Identify which cell holds the provided text, then report its [x, y] central coordinate. 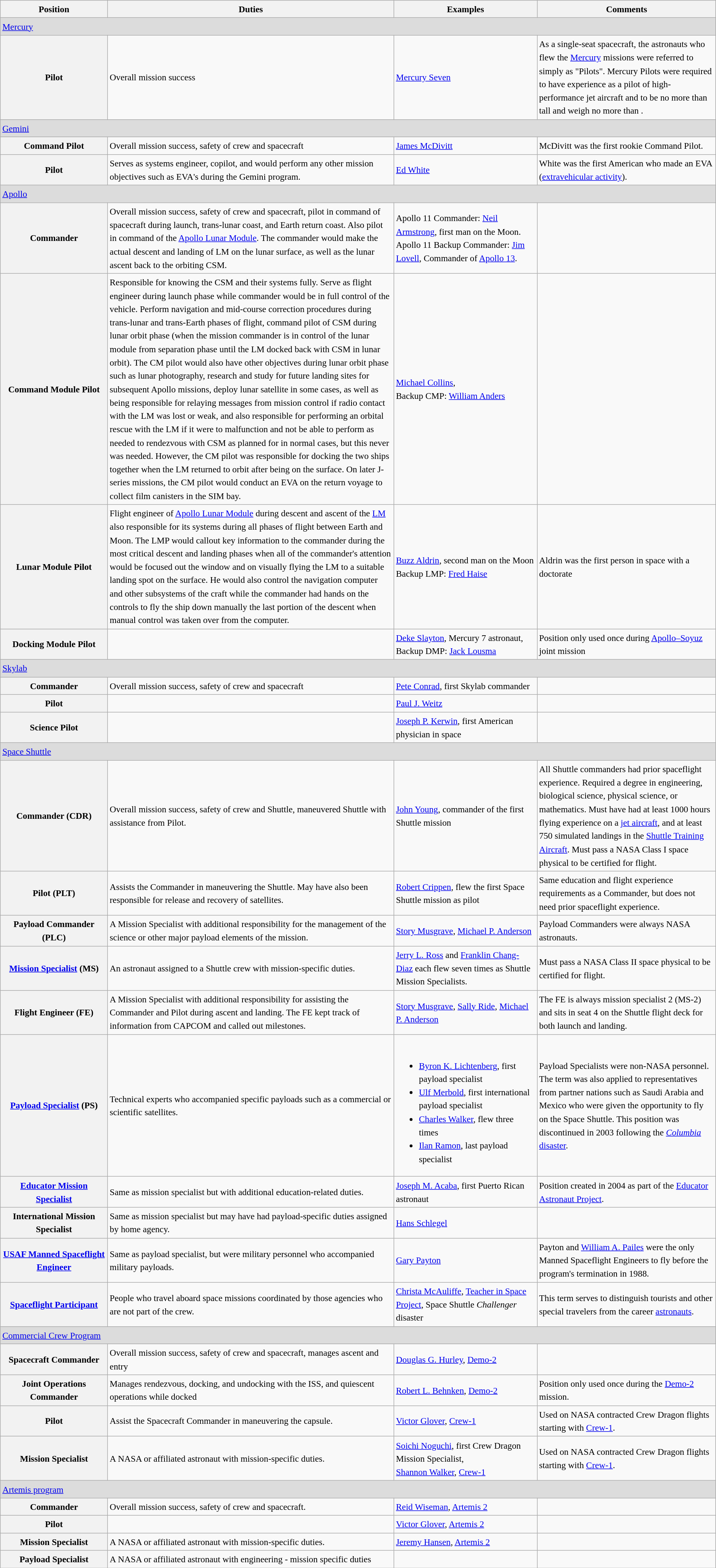
Gemini [358, 128]
Commercial Crew Program [358, 1335]
Payload Specialist [54, 1559]
Serves as systems engineer, copilot, and would perform any other mission objectives such as EVA's during the Gemini program. [251, 170]
Hans Schlegel [465, 1222]
Command Pilot [54, 145]
Mission Specialist (MS) [54, 968]
This term serves to distinguish tourists and other special travelers from the career astronauts. [626, 1304]
Same as payload specialist, but were military personnel who accompanied military payloads. [251, 1260]
Examples [465, 9]
Victor Glover, Artemis 2 [465, 1524]
Command Module Pilot [54, 389]
Michael Collins,Backup CMP: William Anders [465, 389]
Overall mission success, safety of crew and spacecraft, manages ascent and entry [251, 1359]
Commander (CDR) [54, 815]
Must pass a NASA Class II space physical to be certified for flight. [626, 968]
Story Musgrave, Sally Ride, Michael P. Anderson [465, 1012]
Mercury Seven [465, 77]
Flight Engineer (FE) [54, 1012]
McDivitt was the first rookie Command Pilot. [626, 145]
Assist the Spacecraft Commander in maneuvering the capsule. [251, 1421]
Position [54, 9]
International Mission Specialist [54, 1222]
Buzz Aldrin, second man on the MoonBackup LMP: Fred Haise [465, 567]
James McDivitt [465, 145]
Same education and flight experience requirements as a Commander, but does not need prior spaceflight experience. [626, 893]
Reid Wiseman, Artemis 2 [465, 1507]
Pilot (PLT) [54, 893]
Artemis program [358, 1489]
Apollo [358, 194]
Paul J. Weitz [465, 703]
A Mission Specialist with additional responsibility for the management of the science or other major payload elements of the mission. [251, 931]
Duties [251, 9]
Gary Payton [465, 1260]
Technical experts who accompanied specific payloads such as a commercial or scientific satellites. [251, 1105]
Joseph M. Acaba, first Puerto Rican astronaut [465, 1192]
Space Shuttle [358, 751]
Apollo 11 Commander: Neil Armstrong, first man on the Moon.Apollo 11 Backup Commander: Jim Lovell, Commander of Apollo 13. [465, 238]
Overall mission success [251, 77]
Payton and William A. Pailes were the only Manned Spaceflight Engineers to fly before the program's termination in 1988. [626, 1260]
Comments [626, 9]
Manages rendezvous, docking, and undocking with the ISS, and quiescent operations while docked [251, 1390]
Victor Glover, Crew-1 [465, 1421]
Educator Mission Specialist [54, 1192]
Robert L. Behnken, Demo-2 [465, 1390]
Story Musgrave, Michael P. Anderson [465, 931]
Assists the Commander in maneuvering the Shuttle. May have also been responsible for release and recovery of satellites. [251, 893]
Robert Crippen, flew the first Space Shuttle mission as pilot [465, 893]
Payload Commanders were always NASA astronauts. [626, 931]
People who travel aboard space missions coordinated by those agencies who are not part of the crew. [251, 1304]
An astronaut assigned to a Shuttle crew with mission-specific duties. [251, 968]
Position created in 2004 as part of the Educator Astronaut Project. [626, 1192]
The FE is always mission specialist 2 (MS-2) and sits in seat 4 on the Shuttle flight deck for both launch and landing. [626, 1012]
Skylab [358, 668]
Science Pilot [54, 727]
White was the first American who made an EVA (extravehicular activity). [626, 170]
Spacecraft Commander [54, 1359]
Same as mission specialist but may have had payload-specific duties assigned by home agency. [251, 1222]
Payload Commander (PLC) [54, 931]
Spaceflight Participant [54, 1304]
A NASA or affiliated astronaut with engineering - mission specific duties [251, 1559]
Joint Operations Commander [54, 1390]
Christa McAuliffe, Teacher in Space Project, Space Shuttle Challenger disaster [465, 1304]
Lunar Module Pilot [54, 567]
Payload Specialist (PS) [54, 1105]
Jeremy Hansen, Artemis 2 [465, 1542]
Docking Module Pilot [54, 644]
Position only used once during the Demo-2 mission. [626, 1390]
Joseph P. Kerwin, first American physician in space [465, 727]
Soichi Noguchi, first Crew Dragon Mission Specialist,Shannon Walker, Crew-1 [465, 1458]
Deke Slayton, Mercury 7 astronaut, Backup DMP: Jack Lousma [465, 644]
Position only used once during Apollo–Soyuz joint mission [626, 644]
Douglas G. Hurley, Demo-2 [465, 1359]
Jerry L. Ross and Franklin Chang-Diaz each flew seven times as Shuttle Mission Specialists. [465, 968]
Aldrin was the first person in space with a doctorate [626, 567]
Ed White [465, 170]
Same as mission specialist but with additional education-related duties. [251, 1192]
Mercury [358, 26]
Pete Conrad, first Skylab commander [465, 686]
Overall mission success, safety of crew and Shuttle, maneuvered Shuttle with assistance from Pilot. [251, 815]
Overall mission success, safety of crew and spacecraft. [251, 1507]
John Young, commander of the first Shuttle mission [465, 815]
USAF Manned Spaceflight Engineer [54, 1260]
